Search for the cell housing the specified text and yield its (X, Y) center coordinate. 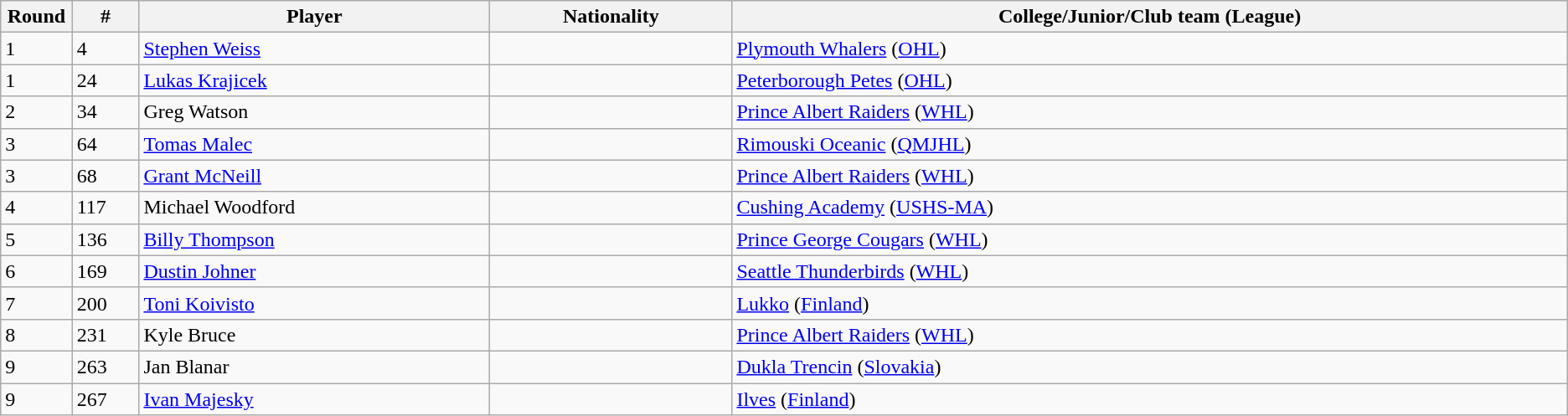
64 (106, 144)
Lukas Krajicek (315, 80)
Billy Thompson (315, 239)
Cushing Academy (USHS-MA) (1149, 208)
267 (106, 399)
231 (106, 335)
263 (106, 367)
Dukla Trencin (Slovakia) (1149, 367)
Ilves (Finland) (1149, 399)
Greg Watson (315, 112)
117 (106, 208)
34 (106, 112)
Rimouski Oceanic (QMJHL) (1149, 144)
Nationality (611, 17)
Tomas Malec (315, 144)
200 (106, 303)
136 (106, 239)
Lukko (Finland) (1149, 303)
68 (106, 176)
Dustin Johner (315, 271)
Jan Blanar (315, 367)
Plymouth Whalers (OHL) (1149, 49)
8 (37, 335)
Peterborough Petes (OHL) (1149, 80)
7 (37, 303)
College/Junior/Club team (League) (1149, 17)
Stephen Weiss (315, 49)
Ivan Majesky (315, 399)
Seattle Thunderbirds (WHL) (1149, 271)
6 (37, 271)
Prince George Cougars (WHL) (1149, 239)
Round (37, 17)
# (106, 17)
Toni Koivisto (315, 303)
Grant McNeill (315, 176)
Michael Woodford (315, 208)
2 (37, 112)
169 (106, 271)
Player (315, 17)
24 (106, 80)
Kyle Bruce (315, 335)
5 (37, 239)
